From the cell containing the given text, extract its center point as (X, Y) coordinate. 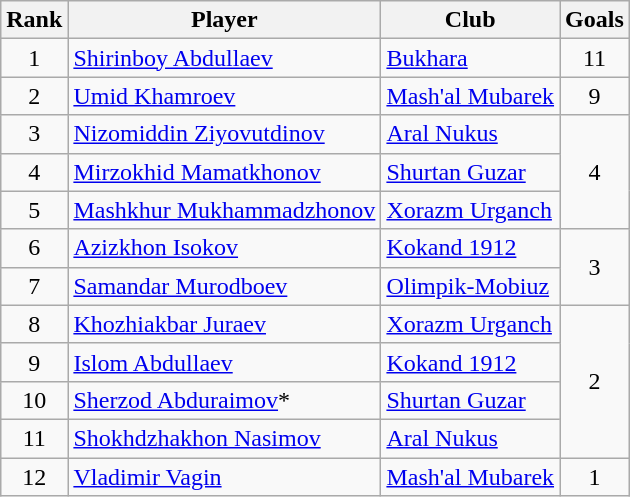
Bukhara (470, 58)
Olimpik-Mobiuz (470, 286)
Sherzod Abduraimov* (224, 400)
12 (34, 477)
Mashkhur Mukhammadzhonov (224, 210)
Goals (595, 20)
Mirzokhid Mamatkhonov (224, 172)
8 (34, 324)
Shirinboy Abdullaev (224, 58)
Azizkhon Isokov (224, 248)
6 (34, 248)
Player (224, 20)
Nizomiddin Ziyovutdinov (224, 134)
Club (470, 20)
10 (34, 400)
Umid Khamroev (224, 96)
Samandar Murodboev (224, 286)
7 (34, 286)
Shokhdzhakhon Nasimov (224, 438)
5 (34, 210)
Rank (34, 20)
Vladimir Vagin (224, 477)
Islom Abdullaev (224, 362)
Khozhiakbar Juraev (224, 324)
